Scan for the cell matching the given text and deliver its [X, Y] coordinate at center. 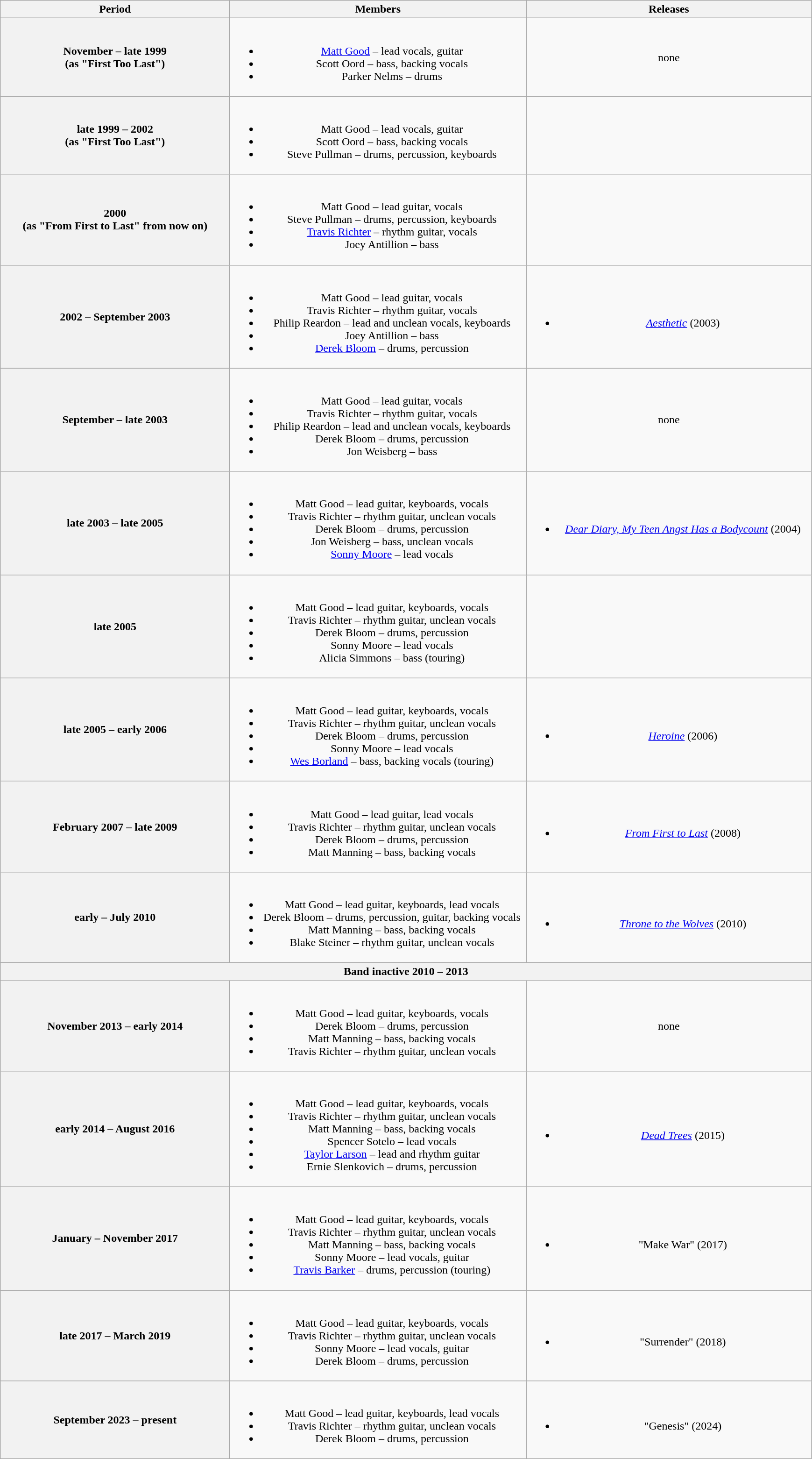
Dear Diary, My Teen Angst Has a Bodycount (2004) [669, 523]
late 1999 – 2002(as "First Too Last") [115, 135]
Heroine (2006) [669, 730]
"Genesis" (2024) [669, 1420]
September 2023 – present [115, 1420]
late 2003 – late 2005 [115, 523]
late 2005 [115, 626]
Band inactive 2010 – 2013 [406, 971]
September – late 2003 [115, 420]
November – late 1999(as "First Too Last") [115, 57]
Aesthetic (2003) [669, 317]
Period [115, 9]
Matt Good – lead guitar, keyboards, lead vocalsTravis Richter – rhythm guitar, unclean vocalsDerek Bloom – drums, percussion [378, 1420]
2000(as "From First to Last" from now on) [115, 220]
January – November 2017 [115, 1239]
Members [378, 9]
2002 – September 2003 [115, 317]
"Make War" (2017) [669, 1239]
early – July 2010 [115, 917]
November 2013 – early 2014 [115, 1025]
Dead Trees (2015) [669, 1129]
late 2005 – early 2006 [115, 730]
From First to Last (2008) [669, 826]
Matt Good – lead guitar, lead vocalsTravis Richter – rhythm guitar, unclean vocalsDerek Bloom – drums, percussionMatt Manning – bass, backing vocals [378, 826]
"Surrender" (2018) [669, 1336]
Releases [669, 9]
early 2014 – August 2016 [115, 1129]
February 2007 – late 2009 [115, 826]
Matt Good – lead vocals, guitarScott Oord – bass, backing vocalsSteve Pullman – drums, percussion, keyboards [378, 135]
late 2017 – March 2019 [115, 1336]
Matt Good – lead vocals, guitarScott Oord – bass, backing vocalsParker Nelms – drums [378, 57]
Matt Good – lead guitar, vocalsSteve Pullman – drums, percussion, keyboardsTravis Richter – rhythm guitar, vocalsJoey Antillion – bass [378, 220]
Throne to the Wolves (2010) [669, 917]
